Return the [x, y] coordinate for the center point of the cell that contains the specified text.  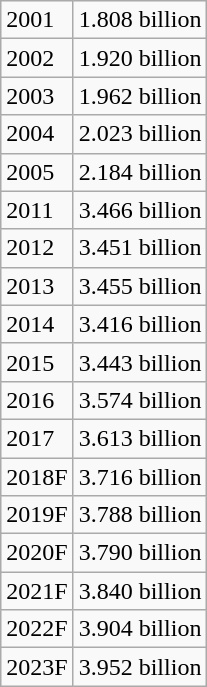
3.451 billion [140, 248]
2001 [37, 20]
2013 [37, 286]
2003 [37, 96]
3.455 billion [140, 286]
3.574 billion [140, 400]
2016 [37, 400]
3.788 billion [140, 515]
2005 [37, 172]
3.613 billion [140, 438]
3.840 billion [140, 591]
3.416 billion [140, 324]
2002 [37, 58]
2.023 billion [140, 134]
2023F [37, 667]
2.184 billion [140, 172]
2022F [37, 629]
3.790 billion [140, 553]
3.716 billion [140, 477]
3.466 billion [140, 210]
3.443 billion [140, 362]
3.952 billion [140, 667]
2018F [37, 477]
1.962 billion [140, 96]
3.904 billion [140, 629]
2015 [37, 362]
1.808 billion [140, 20]
2020F [37, 553]
2019F [37, 515]
2012 [37, 248]
2021F [37, 591]
2011 [37, 210]
2014 [37, 324]
2004 [37, 134]
1.920 billion [140, 58]
2017 [37, 438]
